Locate the cell with the specified text and output its [x, y] center coordinate. 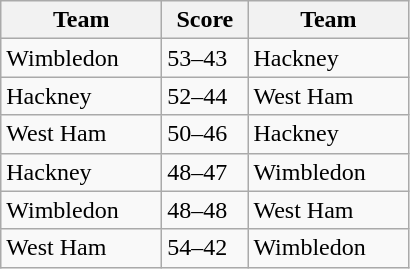
50–46 [205, 134]
48–47 [205, 172]
52–44 [205, 96]
48–48 [205, 210]
Score [205, 20]
54–42 [205, 248]
53–43 [205, 58]
